Provide the (X, Y) coordinate of the cell's center where the given text is located.  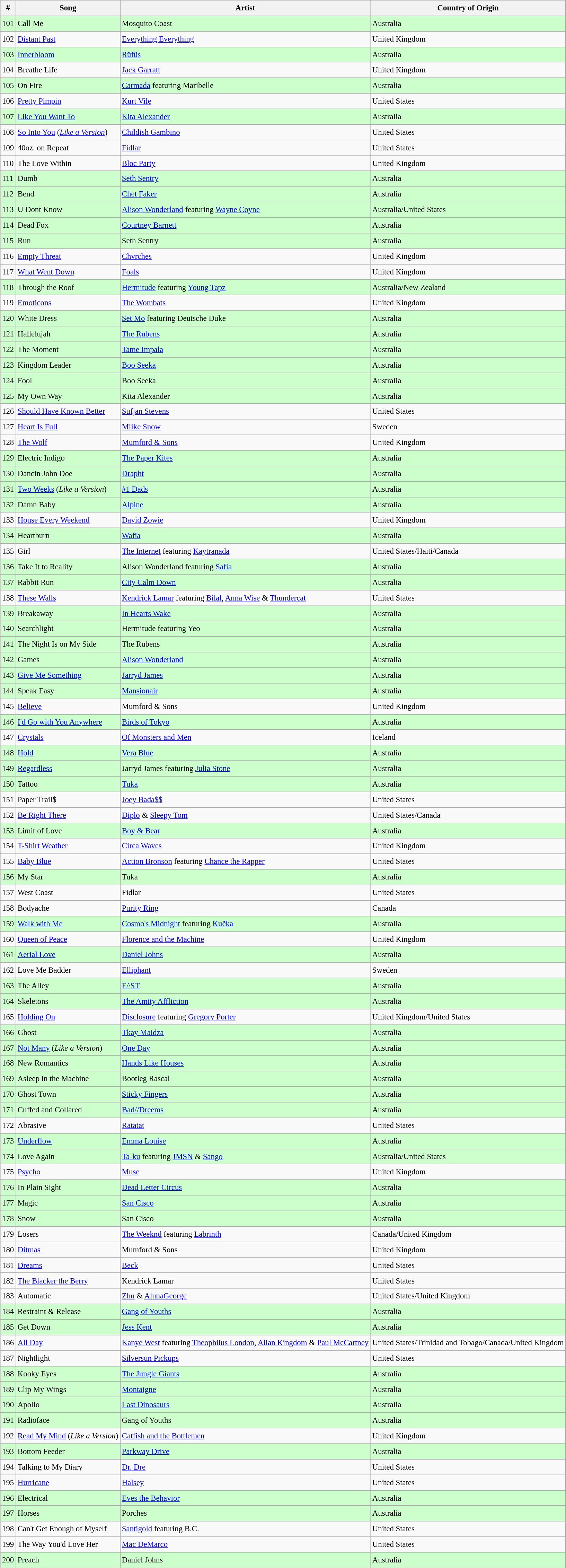
196 (8, 1498)
124 (8, 380)
181 (8, 1265)
Breathe Life (68, 70)
175 (8, 1172)
Iceland (468, 737)
Vera Blue (245, 753)
The Love Within (68, 164)
Dumb (68, 179)
119 (8, 303)
163 (8, 986)
157 (8, 893)
Queen of Peace (68, 939)
Emma Louise (245, 1141)
141 (8, 645)
144 (8, 691)
Pretty Pimpin (68, 101)
Ditmas (68, 1250)
Silversun Pickups (245, 1358)
152 (8, 815)
Electric Indigo (68, 458)
Artist (245, 8)
Believe (68, 706)
Innerbloom (68, 55)
Speak Easy (68, 691)
127 (8, 427)
Eves the Behavior (245, 1498)
168 (8, 1064)
147 (8, 737)
190 (8, 1405)
Underflow (68, 1141)
E^ST (245, 986)
Horses (68, 1514)
All Day (68, 1343)
109 (8, 148)
193 (8, 1451)
Hallelujah (68, 334)
132 (8, 505)
Be Right There (68, 815)
Kurt Vile (245, 101)
107 (8, 116)
United States/Trinidad and Tobago/Canada/United Kingdom (468, 1343)
115 (8, 241)
166 (8, 1033)
City Calm Down (245, 582)
In Plain Sight (68, 1188)
Love Me Badder (68, 970)
Kooky Eyes (68, 1374)
111 (8, 179)
140 (8, 629)
Get Down (68, 1327)
Cosmo's Midnight featuring Kučka (245, 924)
Take It to Reality (68, 567)
128 (8, 443)
195 (8, 1482)
Canada (468, 909)
149 (8, 769)
Hermitude featuring Young Tapz (245, 288)
Rüfüs (245, 55)
Talking to My Diary (68, 1467)
Restraint & Release (68, 1312)
Limit of Love (68, 831)
The Jungle Giants (245, 1374)
Hands Like Houses (245, 1064)
103 (8, 55)
187 (8, 1358)
Set Mo featuring Deutsche Duke (245, 319)
134 (8, 536)
Jess Kent (245, 1327)
Canada/United Kingdom (468, 1234)
113 (8, 210)
House Every Weekend (68, 520)
Paper Trail$ (68, 800)
126 (8, 412)
171 (8, 1110)
What Went Down (68, 272)
Birds of Tokyo (245, 722)
The Amity Affliction (245, 1001)
106 (8, 101)
199 (8, 1545)
#1 Dads (245, 489)
142 (8, 660)
Courtney Barnett (245, 225)
So Into You (Like a Version) (68, 132)
Dreams (68, 1265)
176 (8, 1188)
Chet Faker (245, 194)
Ghost Town (68, 1094)
138 (8, 598)
Dancin John Doe (68, 474)
Electrical (68, 1498)
Searchlight (68, 629)
Radioface (68, 1421)
Call Me (68, 24)
151 (8, 800)
169 (8, 1079)
Bend (68, 194)
137 (8, 582)
184 (8, 1312)
The Alley (68, 986)
Holding On (68, 1017)
Tkay Maidza (245, 1033)
174 (8, 1157)
Kendrick Lamar featuring Bilal, Anna Wise & Thundercat (245, 598)
122 (8, 349)
Circa Waves (245, 846)
Catfish and the Bottlemen (245, 1436)
Miike Snow (245, 427)
Empty Threat (68, 256)
164 (8, 1001)
173 (8, 1141)
185 (8, 1327)
Ratatat (245, 1125)
Carmada featuring Maribelle (245, 86)
192 (8, 1436)
Montaigne (245, 1390)
Nightlight (68, 1358)
The Way You'd Love Her (68, 1545)
102 (8, 40)
112 (8, 194)
Breakaway (68, 613)
The Wombats (245, 303)
167 (8, 1048)
Diplo & Sleepy Tom (245, 815)
Through the Roof (68, 288)
Joey Bada$$ (245, 800)
146 (8, 722)
159 (8, 924)
White Dress (68, 319)
104 (8, 70)
Preach (68, 1560)
189 (8, 1390)
Chvrches (245, 256)
Should Have Known Better (68, 412)
Parkway Drive (245, 1451)
133 (8, 520)
105 (8, 86)
153 (8, 831)
165 (8, 1017)
United States/Haiti/Canada (468, 552)
191 (8, 1421)
172 (8, 1125)
183 (8, 1296)
Damn Baby (68, 505)
Bad//Dreems (245, 1110)
The Blacker the Berry (68, 1281)
Psycho (68, 1172)
156 (8, 877)
Kendrick Lamar (245, 1281)
Childish Gambino (245, 132)
Apollo (68, 1405)
Sticky Fingers (245, 1094)
155 (8, 861)
Halsey (245, 1482)
Purity Ring (245, 909)
# (8, 8)
162 (8, 970)
U Dont Know (68, 210)
On Fire (68, 86)
Santigold featuring B.C. (245, 1529)
David Zowie (245, 520)
Losers (68, 1234)
143 (8, 676)
The Weeknd featuring Labrinth (245, 1234)
123 (8, 365)
Automatic (68, 1296)
Give Me Something (68, 676)
Elliphant (245, 970)
130 (8, 474)
108 (8, 132)
Magic (68, 1203)
Country of Origin (468, 8)
129 (8, 458)
Emoticons (68, 303)
136 (8, 567)
The Moment (68, 349)
148 (8, 753)
160 (8, 939)
Alpine (245, 505)
In Hearts Wake (245, 613)
Tattoo (68, 784)
Hermitude featuring Yeo (245, 629)
Dead Letter Circus (245, 1188)
Song (68, 8)
Ta-ku featuring JMSN & Sango (245, 1157)
200 (8, 1560)
Not Many (Like a Version) (68, 1048)
150 (8, 784)
198 (8, 1529)
116 (8, 256)
United Kingdom/United States (468, 1017)
Mosquito Coast (245, 24)
Crystals (68, 737)
177 (8, 1203)
Cuffed and Collared (68, 1110)
Porches (245, 1514)
United States/United Kingdom (468, 1296)
I'd Go with You Anywhere (68, 722)
118 (8, 288)
Love Again (68, 1157)
Alison Wonderland featuring Safia (245, 567)
Snow (68, 1218)
One Day (245, 1048)
Rabbit Run (68, 582)
158 (8, 909)
Dr. Dre (245, 1467)
Hurricane (68, 1482)
Action Bronson featuring Chance the Rapper (245, 861)
Bodyache (68, 909)
117 (8, 272)
131 (8, 489)
Sufjan Stevens (245, 412)
114 (8, 225)
Tame Impala (245, 349)
Everything Everything (245, 40)
Asleep in the Machine (68, 1079)
161 (8, 955)
My Star (68, 877)
182 (8, 1281)
110 (8, 164)
Bottom Feeder (68, 1451)
101 (8, 24)
Drapht (245, 474)
180 (8, 1250)
Last Dinosaurs (245, 1405)
Girl (68, 552)
179 (8, 1234)
Walk with Me (68, 924)
Mac DeMarco (245, 1545)
139 (8, 613)
Kingdom Leader (68, 365)
178 (8, 1218)
Baby Blue (68, 861)
Of Monsters and Men (245, 737)
125 (8, 396)
Regardless (68, 769)
Zhu & AlunaGeorge (245, 1296)
Can't Get Enough of Myself (68, 1529)
Games (68, 660)
The Internet featuring Kaytranada (245, 552)
Clip My Wings (68, 1390)
135 (8, 552)
West Coast (68, 893)
Skeletons (68, 1001)
Heart Is Full (68, 427)
186 (8, 1343)
170 (8, 1094)
Bootleg Rascal (245, 1079)
Beck (245, 1265)
Alison Wonderland (245, 660)
Australia/New Zealand (468, 288)
The Paper Kites (245, 458)
Kanye West featuring Theophilus London, Allan Kingdom & Paul McCartney (245, 1343)
T-Shirt Weather (68, 846)
Hold (68, 753)
The Night Is on My Side (68, 645)
Florence and the Machine (245, 939)
United States/Canada (468, 815)
145 (8, 706)
Jarryd James featuring Julia Stone (245, 769)
40oz. on Repeat (68, 148)
Run (68, 241)
Like You Want To (68, 116)
Dead Fox (68, 225)
Ghost (68, 1033)
Read My Mind (Like a Version) (68, 1436)
Aerial Love (68, 955)
Two Weeks (Like a Version) (68, 489)
120 (8, 319)
New Romantics (68, 1064)
154 (8, 846)
Foals (245, 272)
Mansionair (245, 691)
Distant Past (68, 40)
197 (8, 1514)
Heartburn (68, 536)
Jarryd James (245, 676)
Disclosure featuring Gregory Porter (245, 1017)
Fool (68, 380)
Muse (245, 1172)
Abrasive (68, 1125)
Alison Wonderland featuring Wayne Coyne (245, 210)
These Walls (68, 598)
Jack Garratt (245, 70)
Wafia (245, 536)
Bloc Party (245, 164)
121 (8, 334)
194 (8, 1467)
188 (8, 1374)
Boy & Bear (245, 831)
The Wolf (68, 443)
My Own Way (68, 396)
